Provide the (x, y) coordinate of the cell's center where the given text is located.  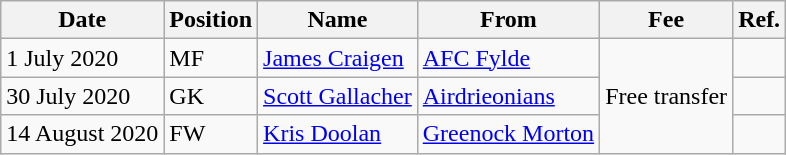
Fee (666, 20)
Position (211, 20)
Greenock Morton (508, 134)
Ref. (760, 20)
Scott Gallacher (338, 96)
AFC Fylde (508, 58)
GK (211, 96)
From (508, 20)
Airdrieonians (508, 96)
30 July 2020 (82, 96)
James Craigen (338, 58)
FW (211, 134)
MF (211, 58)
Free transfer (666, 96)
1 July 2020 (82, 58)
Kris Doolan (338, 134)
Name (338, 20)
Date (82, 20)
14 August 2020 (82, 134)
